Detect which cell encompasses the target text, then output its [X, Y] center coordinate. 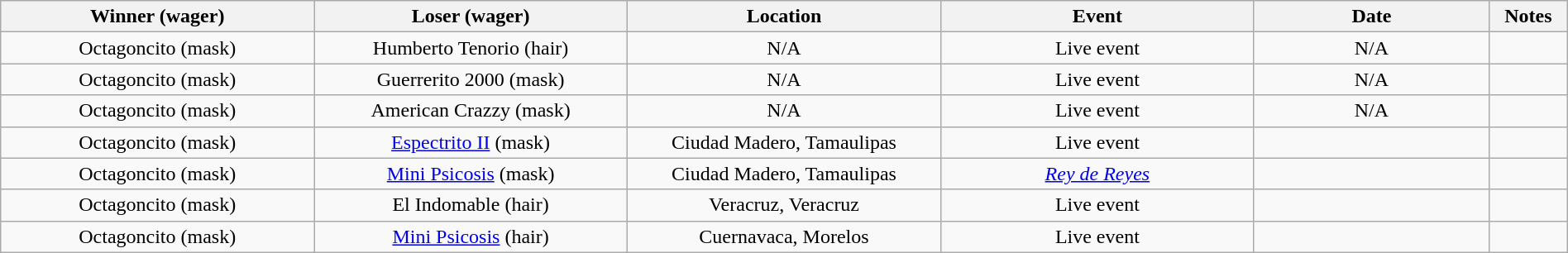
Notes [1528, 17]
El Indomable (hair) [471, 205]
Mini Psicosis (hair) [471, 236]
Guerrerito 2000 (mask) [471, 79]
Rey de Reyes [1097, 174]
Winner (wager) [157, 17]
Espectrito II (mask) [471, 142]
Loser (wager) [471, 17]
Veracruz, Veracruz [784, 205]
American Crazzy (mask) [471, 111]
Event [1097, 17]
Location [784, 17]
Mini Psicosis (mask) [471, 174]
Humberto Tenorio (hair) [471, 48]
Cuernavaca, Morelos [784, 236]
Date [1371, 17]
